Return [X, Y] of the center of cell containing provided text 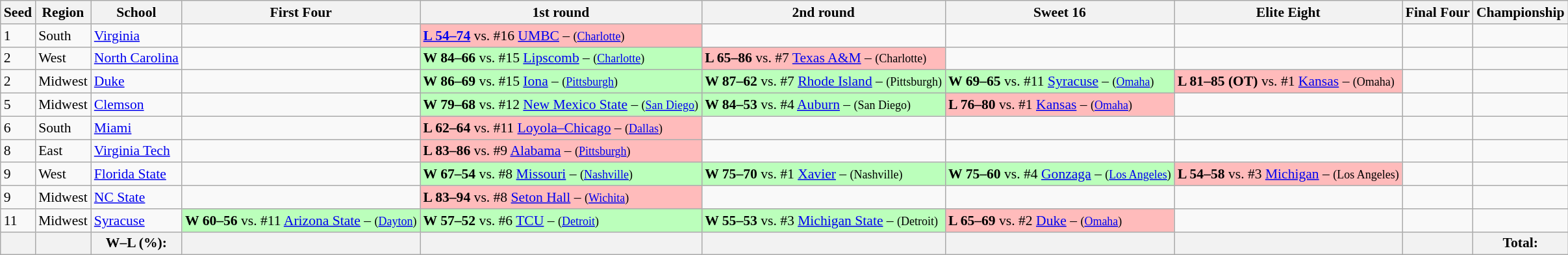
Seed [18, 12]
Florida State [136, 175]
W 84–66 vs. #15 Lipscomb – (Charlotte) [561, 58]
Duke [136, 82]
L 54–74 vs. #16 UMBC – (Charlotte) [561, 36]
East [63, 151]
Championship [1521, 12]
W 75–70 vs. #1 Xavier – (Nashville) [824, 175]
W 79–68 vs. #12 New Mexico State – (San Diego) [561, 105]
Region [63, 12]
W 87–62 vs. #7 Rhode Island – (Pittsburgh) [824, 82]
L 62–64 vs. #11 Loyola–Chicago – (Dallas) [561, 128]
W 86–69 vs. #15 Iona – (Pittsburgh) [561, 82]
W–L (%): [136, 243]
Syracuse [136, 221]
1st round [561, 12]
W 75–60 vs. #4 Gonzaga – (Los Angeles) [1060, 175]
L 65–86 vs. #7 Texas A&M – (Charlotte) [824, 58]
Virginia [136, 36]
Miami [136, 128]
Elite Eight [1289, 12]
L 81–85 (OT) vs. #1 Kansas – (Omaha) [1289, 82]
6 [18, 128]
W 67–54 vs. #8 Missouri – (Nashville) [561, 175]
2nd round [824, 12]
L 65–69 vs. #2 Duke – (Omaha) [1060, 221]
Sweet 16 [1060, 12]
5 [18, 105]
W 55–53 vs. #3 Michigan State – (Detroit) [824, 221]
L 54–58 vs. #3 Michigan – (Los Angeles) [1289, 175]
W 57–52 vs. #6 TCU – (Detroit) [561, 221]
Virginia Tech [136, 151]
W 69–65 vs. #11 Syracuse – (Omaha) [1060, 82]
W 60–56 vs. #11 Arizona State – (Dayton) [301, 221]
School [136, 12]
1 [18, 36]
8 [18, 151]
First Four [301, 12]
North Carolina [136, 58]
L 83–94 vs. #8 Seton Hall – (Wichita) [561, 197]
L 76–80 vs. #1 Kansas – (Omaha) [1060, 105]
Final Four [1438, 12]
NC State [136, 197]
L 83–86 vs. #9 Alabama – (Pittsburgh) [561, 151]
11 [18, 221]
Clemson [136, 105]
Total: [1521, 243]
W 84–53 vs. #4 Auburn – (San Diego) [824, 105]
